Output the [x, y] coordinate of the center of the cell containing the given text.  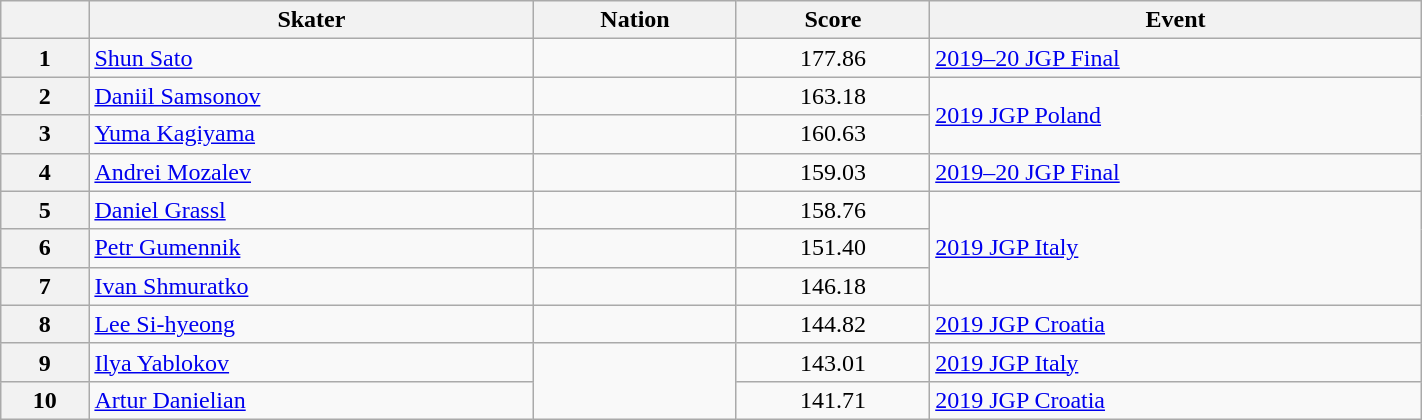
151.40 [833, 248]
Event [1176, 20]
Petr Gumennik [312, 248]
1 [45, 58]
143.01 [833, 362]
10 [45, 400]
5 [45, 210]
Skater [312, 20]
9 [45, 362]
Daniil Samsonov [312, 96]
Ivan Shmuratko [312, 286]
2019 JGP Poland [1176, 115]
6 [45, 248]
Nation [635, 20]
Score [833, 20]
2 [45, 96]
4 [45, 172]
Yuma Kagiyama [312, 134]
Shun Sato [312, 58]
Lee Si-hyeong [312, 324]
3 [45, 134]
7 [45, 286]
Daniel Grassl [312, 210]
160.63 [833, 134]
158.76 [833, 210]
146.18 [833, 286]
Artur Danielian [312, 400]
141.71 [833, 400]
8 [45, 324]
Andrei Mozalev [312, 172]
163.18 [833, 96]
Ilya Yablokov [312, 362]
177.86 [833, 58]
159.03 [833, 172]
144.82 [833, 324]
